Extract the (x, y) coordinate from the center of the cell holding the provided text.  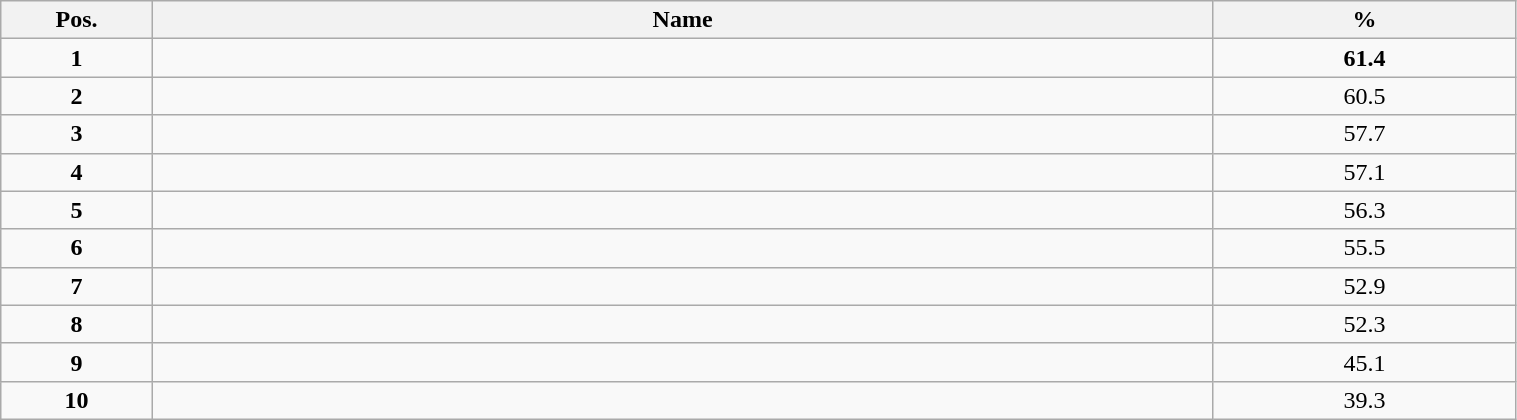
3 (77, 134)
52.9 (1364, 286)
10 (77, 400)
52.3 (1364, 324)
57.1 (1364, 172)
56.3 (1364, 210)
60.5 (1364, 96)
9 (77, 362)
5 (77, 210)
57.7 (1364, 134)
Pos. (77, 20)
55.5 (1364, 248)
% (1364, 20)
4 (77, 172)
7 (77, 286)
61.4 (1364, 58)
8 (77, 324)
Name (682, 20)
6 (77, 248)
45.1 (1364, 362)
1 (77, 58)
39.3 (1364, 400)
2 (77, 96)
